Capture the cell that displays the provided text and extract its [X, Y] central coordinate. 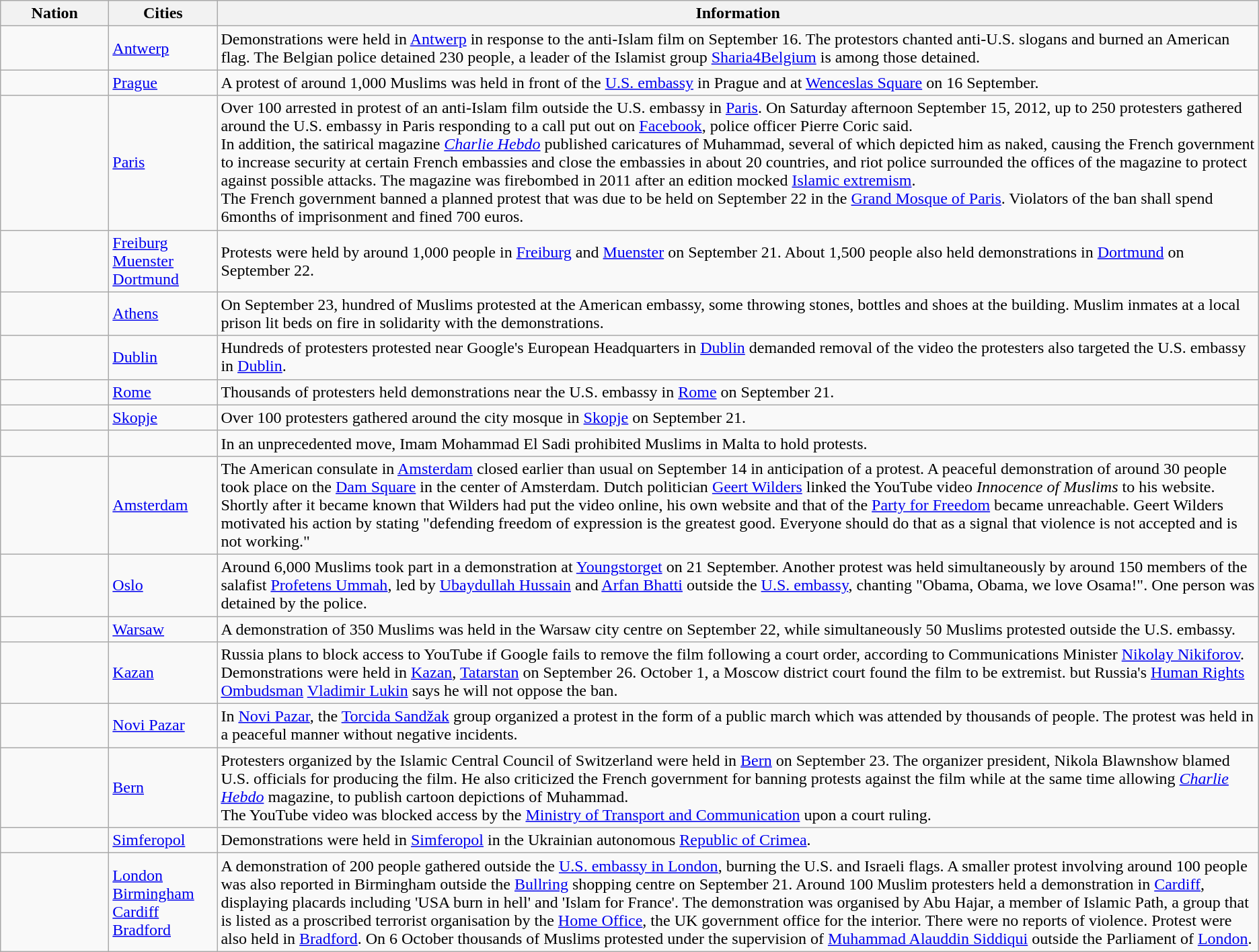
Nation [55, 13]
Skopje [163, 418]
Information [738, 13]
Over 100 protesters gathered around the city mosque in Skopje on September 21. [738, 418]
Prague [163, 83]
A protest of around 1,000 Muslims was held in front of the U.S. embassy in Prague and at Wenceslas Square on 16 September. [738, 83]
Cities [163, 13]
Paris [163, 163]
Kazan [163, 673]
Bern [163, 788]
FreiburgMuensterDortmund [163, 261]
Rome [163, 392]
Amsterdam [163, 505]
Demonstrations were held in Simferopol in the Ukrainian autonomous Republic of Crimea. [738, 840]
In an unprecedented move, Imam Mohammad El Sadi prohibited Muslims in Malta to hold protests. [738, 443]
Thousands of protesters held demonstrations near the U.S. embassy in Rome on September 21. [738, 392]
LondonBirminghamCardiffBradford [163, 902]
Athens [163, 313]
Dublin [163, 358]
Novi Pazar [163, 726]
Oslo [163, 585]
Simferopol [163, 840]
Warsaw [163, 629]
Antwerp [163, 48]
